Pinpoint the cell where the given text exists, returning its (X, Y) midpoint coordinate. 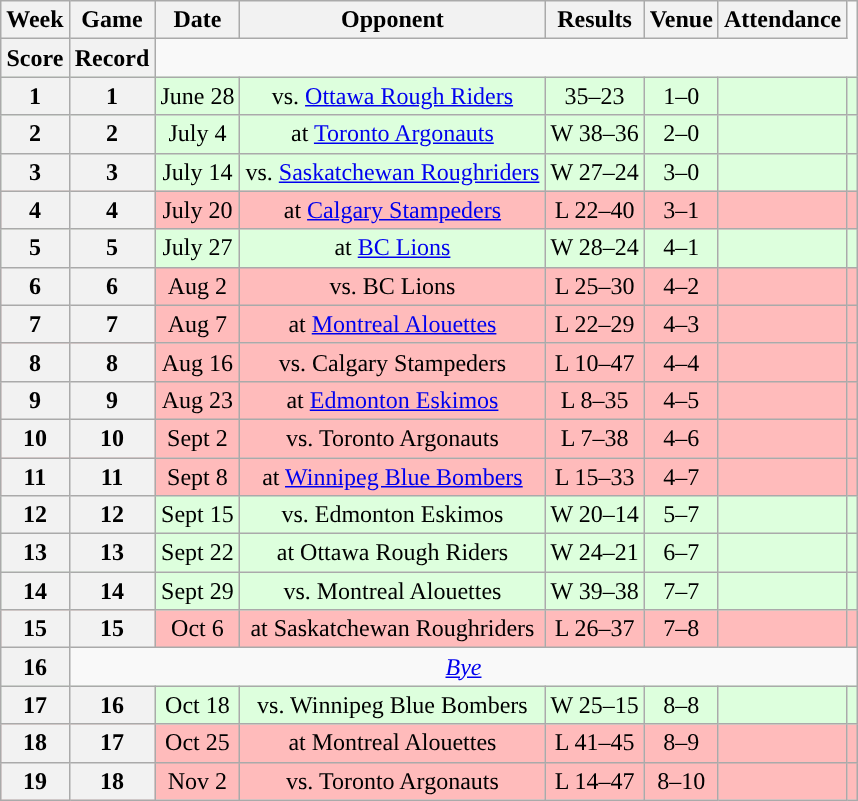
4–6 (681, 438)
July 20 (198, 210)
Sept 29 (198, 591)
vs. Edmonton Eskimos (392, 515)
8–8 (681, 705)
8–10 (681, 781)
vs. BC Lions (392, 286)
July 14 (198, 172)
4–3 (681, 324)
Oct 25 (198, 743)
L 10–47 (594, 362)
Sept 22 (198, 553)
vs. Calgary Stampeders (392, 362)
July 27 (198, 248)
Week (35, 20)
2–0 (681, 134)
Oct 18 (198, 705)
L 14–47 (594, 781)
July 4 (198, 134)
Aug 7 (198, 324)
June 28 (198, 96)
Score (35, 58)
L 7–38 (594, 438)
Oct 6 (198, 629)
7–7 (681, 591)
Aug 23 (198, 400)
4–5 (681, 400)
L 22–29 (594, 324)
35–23 (594, 96)
Nov 2 (198, 781)
L 25–30 (594, 286)
W 27–24 (594, 172)
6–7 (681, 553)
Record (112, 58)
W 25–15 (594, 705)
4–4 (681, 362)
L 15–33 (594, 477)
at Calgary Stampeders (392, 210)
4–2 (681, 286)
19 (35, 781)
Bye (464, 667)
Opponent (392, 20)
at Saskatchewan Roughriders (392, 629)
Aug 2 (198, 286)
7–8 (681, 629)
W 39–38 (594, 591)
L 26–37 (594, 629)
vs. Winnipeg Blue Bombers (392, 705)
Venue (681, 20)
at Winnipeg Blue Bombers (392, 477)
L 22–40 (594, 210)
W 20–14 (594, 515)
vs. Saskatchewan Roughriders (392, 172)
Results (594, 20)
at Toronto Argonauts (392, 134)
W 24–21 (594, 553)
at Edmonton Eskimos (392, 400)
at BC Lions (392, 248)
vs. Montreal Alouettes (392, 591)
vs. Ottawa Rough Riders (392, 96)
Attendance (782, 20)
Sept 15 (198, 515)
Sept 2 (198, 438)
W 38–36 (594, 134)
Sept 8 (198, 477)
4–1 (681, 248)
L 8–35 (594, 400)
4–7 (681, 477)
3–1 (681, 210)
3–0 (681, 172)
L 41–45 (594, 743)
Date (198, 20)
8–9 (681, 743)
at Ottawa Rough Riders (392, 553)
Aug 16 (198, 362)
W 28–24 (594, 248)
5–7 (681, 515)
1–0 (681, 96)
Game (112, 20)
